Pinpoint the cell where the given text exists, returning its [X, Y] midpoint coordinate. 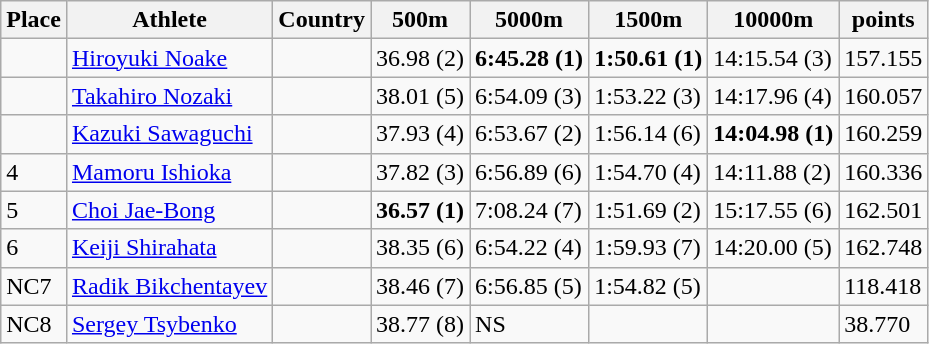
1:53.22 (3) [648, 96]
160.259 [884, 134]
Keiji Shirahata [169, 248]
Place [34, 20]
Sergey Tsybenko [169, 324]
37.93 (4) [420, 134]
6:54.22 (4) [530, 248]
38.01 (5) [420, 96]
160.336 [884, 172]
36.57 (1) [420, 210]
162.501 [884, 210]
6:54.09 (3) [530, 96]
14:11.88 (2) [774, 172]
Takahiro Nozaki [169, 96]
NC7 [34, 286]
14:15.54 (3) [774, 58]
15:17.55 (6) [774, 210]
1:56.14 (6) [648, 134]
157.155 [884, 58]
38.770 [884, 324]
118.418 [884, 286]
4 [34, 172]
6:53.67 (2) [530, 134]
Country [322, 20]
6:56.85 (5) [530, 286]
1:59.93 (7) [648, 248]
points [884, 20]
NC8 [34, 324]
6:45.28 (1) [530, 58]
160.057 [884, 96]
1:54.82 (5) [648, 286]
Mamoru Ishioka [169, 172]
5 [34, 210]
1:54.70 (4) [648, 172]
37.82 (3) [420, 172]
1:51.69 (2) [648, 210]
1:50.61 (1) [648, 58]
Kazuki Sawaguchi [169, 134]
500m [420, 20]
14:20.00 (5) [774, 248]
6:56.89 (6) [530, 172]
10000m [774, 20]
38.46 (7) [420, 286]
38.35 (6) [420, 248]
7:08.24 (7) [530, 210]
Hiroyuki Noake [169, 58]
NS [530, 324]
6 [34, 248]
Radik Bikchentayev [169, 286]
14:04.98 (1) [774, 134]
5000m [530, 20]
162.748 [884, 248]
Athlete [169, 20]
36.98 (2) [420, 58]
38.77 (8) [420, 324]
Choi Jae-Bong [169, 210]
1500m [648, 20]
14:17.96 (4) [774, 96]
